Detect which cell encompasses the target text, then output its [x, y] center coordinate. 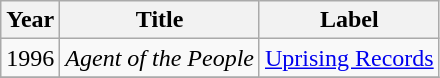
Agent of the People [160, 58]
Year [30, 20]
1996 [30, 58]
Title [160, 20]
Label [349, 20]
Uprising Records [349, 58]
